Extract the [x, y] coordinate from the center of the cell holding the provided text.  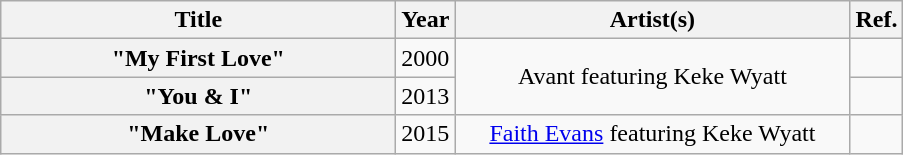
Title [198, 20]
"My First Love" [198, 58]
Ref. [876, 20]
Artist(s) [652, 20]
Faith Evans featuring Keke Wyatt [652, 134]
"You & I" [198, 96]
"Make Love" [198, 134]
2013 [426, 96]
2015 [426, 134]
Avant featuring Keke Wyatt [652, 77]
Year [426, 20]
2000 [426, 58]
